Detect which cell encompasses the target text, then output its (X, Y) center coordinate. 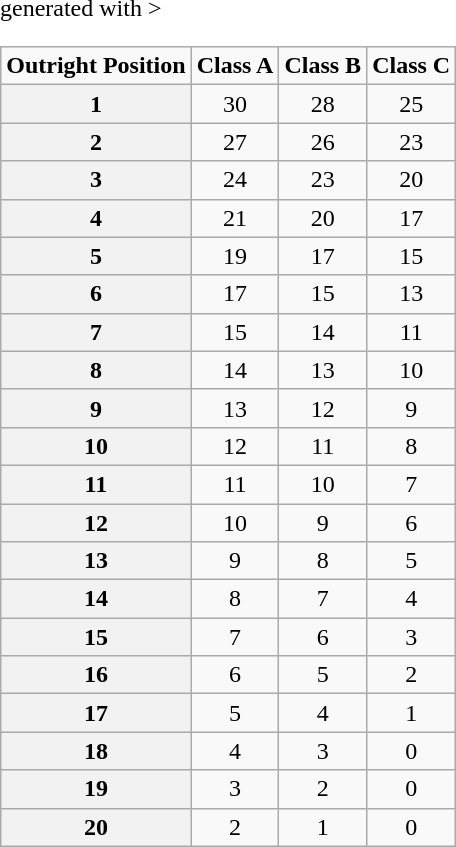
16 (96, 675)
30 (235, 104)
25 (412, 104)
Class A (235, 66)
28 (323, 104)
24 (235, 180)
27 (235, 142)
Class B (323, 66)
18 (96, 751)
Outright Position (96, 66)
26 (323, 142)
Class C (412, 66)
21 (235, 218)
